Find where the given text appears and provide that cell's center as (x, y) coordinate. 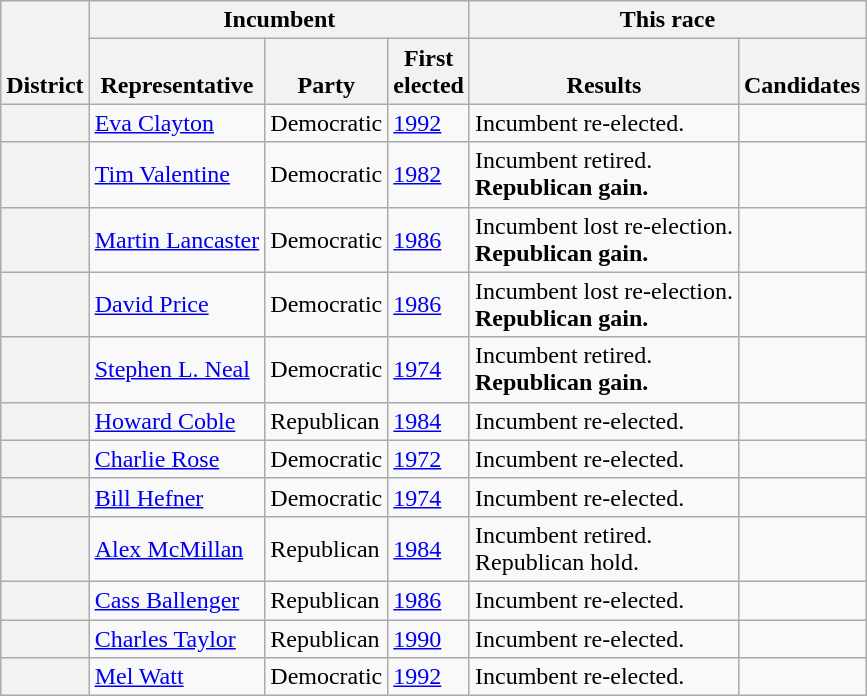
Tim Valentine (177, 174)
Incumbent retired.Republican hold. (604, 548)
District (45, 52)
1972 (429, 459)
Howard Coble (177, 421)
David Price (177, 304)
Stephen L. Neal (177, 370)
Alex McMillan (177, 548)
1982 (429, 174)
Firstelected (429, 72)
Eva Clayton (177, 123)
Charles Taylor (177, 639)
Representative (177, 72)
Candidates (802, 72)
Martin Lancaster (177, 240)
Mel Watt (177, 677)
Cass Ballenger (177, 600)
Incumbent (279, 20)
This race (667, 20)
Charlie Rose (177, 459)
1990 (429, 639)
Results (604, 72)
Party (326, 72)
Bill Hefner (177, 497)
